From the cell containing the given text, extract its center point as [X, Y] coordinate. 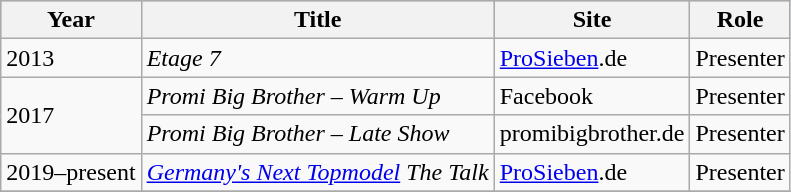
promibigbrother.de [592, 134]
Etage 7 [318, 58]
2019–present [71, 172]
2017 [71, 115]
Role [740, 20]
Promi Big Brother – Warm Up [318, 96]
Germany's Next Topmodel The Talk [318, 172]
Facebook [592, 96]
Promi Big Brother – Late Show [318, 134]
Title [318, 20]
Year [71, 20]
2013 [71, 58]
Site [592, 20]
